Return [x, y] of the center of cell containing provided text 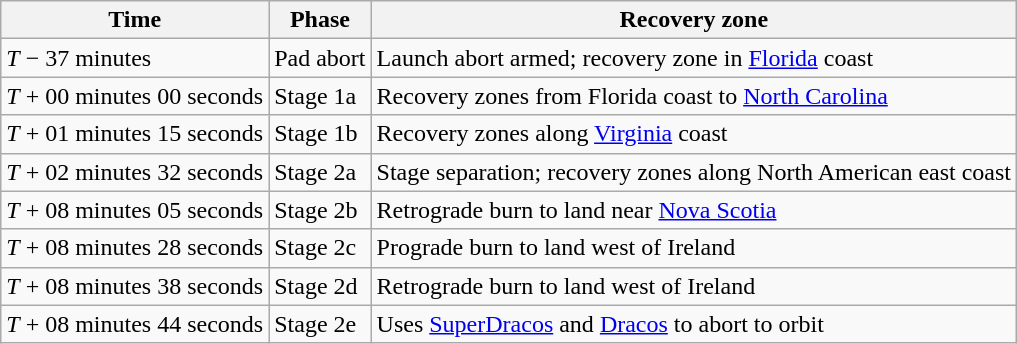
Launch abort armed; recovery zone in Florida coast [694, 58]
Phase [320, 20]
T + 00 minutes 00 seconds [135, 96]
Uses SuperDracos and Dracos to abort to orbit [694, 324]
Prograde burn to land west of Ireland [694, 248]
Stage 1a [320, 96]
Stage 2b [320, 210]
T − 37 minutes [135, 58]
T + 08 minutes 28 seconds [135, 248]
T + 01 minutes 15 seconds [135, 134]
Time [135, 20]
Recovery zone [694, 20]
Stage 1b [320, 134]
T + 02 minutes 32 seconds [135, 172]
T + 08 minutes 44 seconds [135, 324]
Retrograde burn to land near Nova Scotia [694, 210]
Retrograde burn to land west of Ireland [694, 286]
Stage 2e [320, 324]
Stage 2c [320, 248]
T + 08 minutes 05 seconds [135, 210]
T + 08 minutes 38 seconds [135, 286]
Stage separation; recovery zones along North American east coast [694, 172]
Stage 2a [320, 172]
Recovery zones from Florida coast to North Carolina [694, 96]
Stage 2d [320, 286]
Pad abort [320, 58]
Recovery zones along Virginia coast [694, 134]
